Provide the [x, y] coordinate of the cell's center where the given text is located.  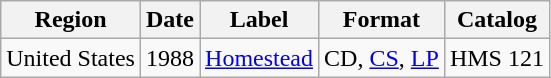
1988 [170, 58]
United States [71, 58]
Region [71, 20]
Homestead [260, 58]
CD, CS, LP [382, 58]
Label [260, 20]
HMS 121 [496, 58]
Catalog [496, 20]
Format [382, 20]
Date [170, 20]
